For the text-containing cell, return its midpoint in (x, y) coordinate format. 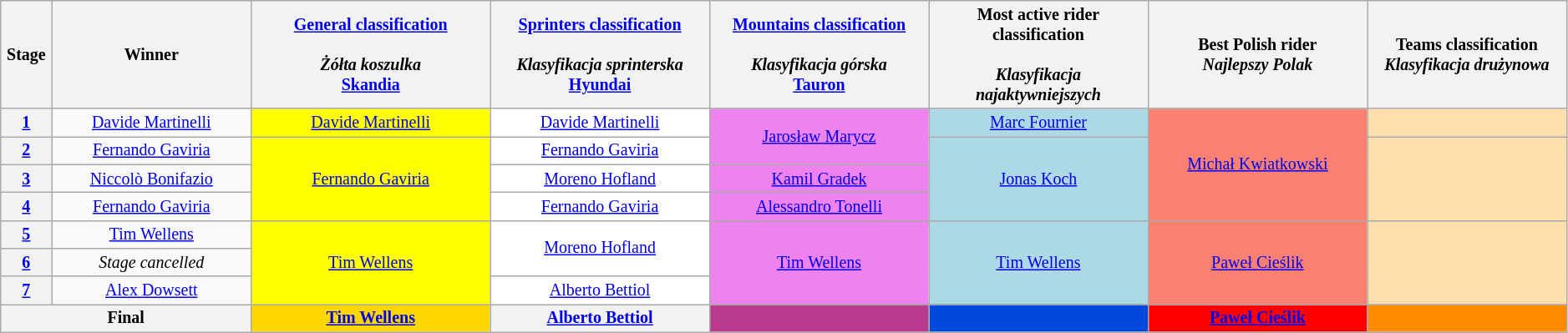
Alessandro Tonelli (819, 207)
Teams classificationKlasyfikacja drużynowa (1467, 55)
3 (27, 179)
5 (27, 234)
Michał Kwiatkowski (1257, 165)
Most active rider classificationKlasyfikacja najaktywniejszych (1038, 55)
Jarosław Marycz (819, 137)
Niccolò Bonifazio (152, 179)
7 (27, 290)
Marc Fournier (1038, 124)
Jonas Koch (1038, 179)
1 (27, 124)
Mountains classificationKlasyfikacja górskaTauron (819, 55)
Alex Dowsett (152, 290)
Stage cancelled (152, 262)
General classificationŻółta koszulkaSkandia (371, 55)
Stage (27, 55)
2 (27, 150)
Kamil Gradek (819, 179)
4 (27, 207)
Winner (152, 55)
Best Polish riderNajlepszy Polak (1257, 55)
6 (27, 262)
Final (126, 319)
Sprinters classificationKlasyfikacja sprinterskaHyundai (600, 55)
